For the text-containing cell, return its midpoint in (X, Y) coordinate format. 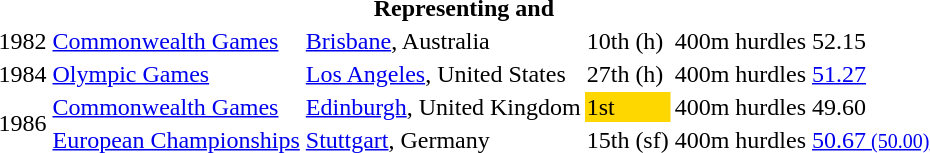
Los Angeles, United States (443, 74)
27th (h) (628, 74)
1st (628, 107)
Edinburgh, United Kingdom (443, 107)
10th (h) (628, 41)
Olympic Games (176, 74)
Brisbane, Australia (443, 41)
